Identify which cell holds the provided text, then report its (X, Y) central coordinate. 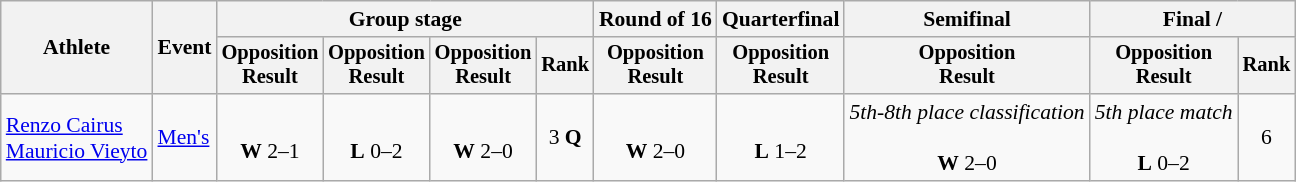
Men's (184, 138)
Renzo Cairus Mauricio Vieyto (77, 138)
Final / (1193, 19)
6 (1267, 138)
Group stage (406, 19)
Event (184, 48)
Semifinal (966, 19)
5th-8th place classificationW 2–0 (966, 138)
W 2–1 (270, 138)
L 1–2 (781, 138)
3 Q (565, 138)
5th place matchL 0–2 (1164, 138)
Quarterfinal (781, 19)
Round of 16 (656, 19)
L 0–2 (376, 138)
Athlete (77, 48)
